Locate the cell with the specified text and output its [x, y] center coordinate. 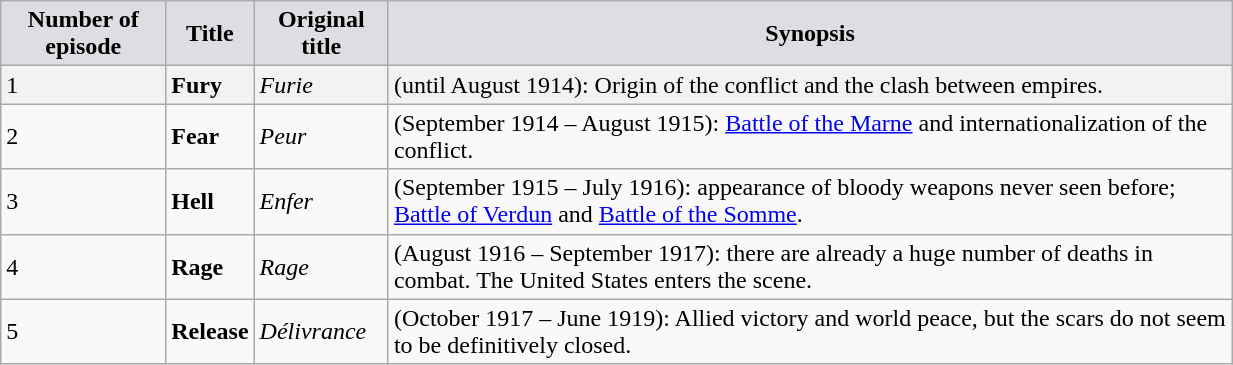
Hell [210, 202]
3 [84, 202]
Fury [210, 85]
(until August 1914): Origin of the conflict and the clash between empires. [810, 85]
(August 1916 – September 1917): there are already a huge number of deaths in combat. The United States enters the scene. [810, 266]
Title [210, 34]
5 [84, 332]
Fear [210, 136]
Peur [321, 136]
(September 1915 – July 1916): appearance of bloody weapons never seen before; Battle of Verdun and Battle of the Somme. [810, 202]
Délivrance [321, 332]
1 [84, 85]
(September 1914 – August 1915): Battle of the Marne and internationalization of the conflict. [810, 136]
4 [84, 266]
2 [84, 136]
Original title [321, 34]
Release [210, 332]
Synopsis [810, 34]
(October 1917 – June 1919): Allied victory and world peace, but the scars do not seem to be definitively closed. [810, 332]
Furie [321, 85]
Enfer [321, 202]
Number of episode [84, 34]
